Scan for the cell matching the given text and deliver its [X, Y] coordinate at center. 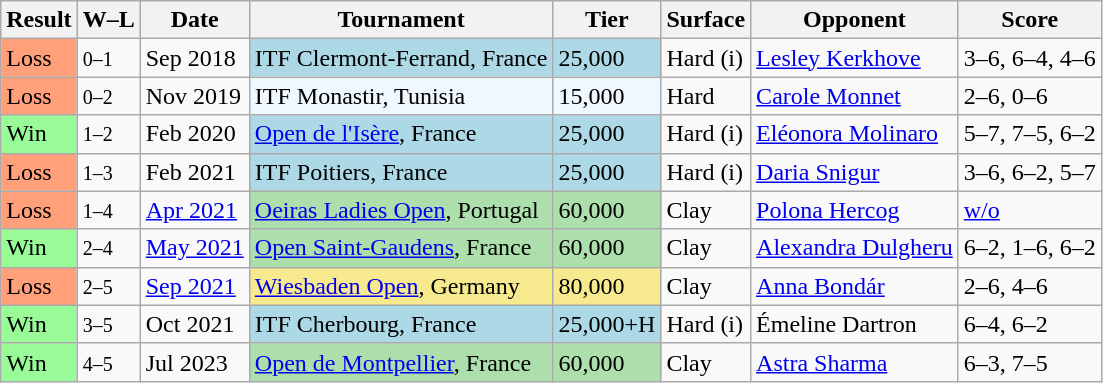
25,000+H [607, 324]
0–1 [108, 58]
May 2021 [194, 248]
Result [39, 20]
ITF Clermont-Ferrand, France [401, 58]
Wiesbaden Open, Germany [401, 286]
Open de Montpellier, France [401, 362]
Sep 2021 [194, 286]
Jul 2023 [194, 362]
Hard [706, 96]
Score [1030, 20]
4–5 [108, 362]
Oeiras Ladies Open, Portugal [401, 210]
Apr 2021 [194, 210]
Sep 2018 [194, 58]
Open de l'Isère, France [401, 134]
Surface [706, 20]
ITF Poitiers, France [401, 172]
6–4, 6–2 [1030, 324]
Tournament [401, 20]
2–6, 4–6 [1030, 286]
2–5 [108, 286]
Open Saint-Gaudens, France [401, 248]
1–2 [108, 134]
Date [194, 20]
3–6, 6–2, 5–7 [1030, 172]
Alexandra Dulgheru [855, 248]
Tier [607, 20]
Nov 2019 [194, 96]
Émeline Dartron [855, 324]
2–4 [108, 248]
Polona Hercog [855, 210]
Anna Bondár [855, 286]
3–6, 6–4, 4–6 [1030, 58]
ITF Cherbourg, France [401, 324]
1–3 [108, 172]
1–4 [108, 210]
3–5 [108, 324]
6–2, 1–6, 6–2 [1030, 248]
0–2 [108, 96]
15,000 [607, 96]
W–L [108, 20]
Feb 2020 [194, 134]
Feb 2021 [194, 172]
Astra Sharma [855, 362]
w/o [1030, 210]
Lesley Kerkhove [855, 58]
ITF Monastir, Tunisia [401, 96]
6–3, 7–5 [1030, 362]
Carole Monnet [855, 96]
Opponent [855, 20]
Eléonora Molinaro [855, 134]
2–6, 0–6 [1030, 96]
Oct 2021 [194, 324]
80,000 [607, 286]
5–7, 7–5, 6–2 [1030, 134]
Daria Snigur [855, 172]
